For the text-containing cell, return its midpoint in [x, y] coordinate format. 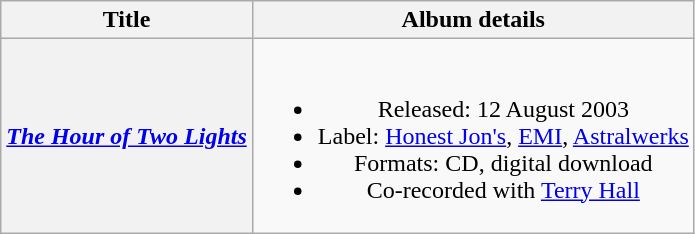
Released: 12 August 2003Label: Honest Jon's, EMI, AstralwerksFormats: CD, digital downloadCo-recorded with Terry Hall [473, 136]
The Hour of Two Lights [127, 136]
Title [127, 20]
Album details [473, 20]
